Return the (X, Y) coordinate for the center point of the cell that contains the specified text.  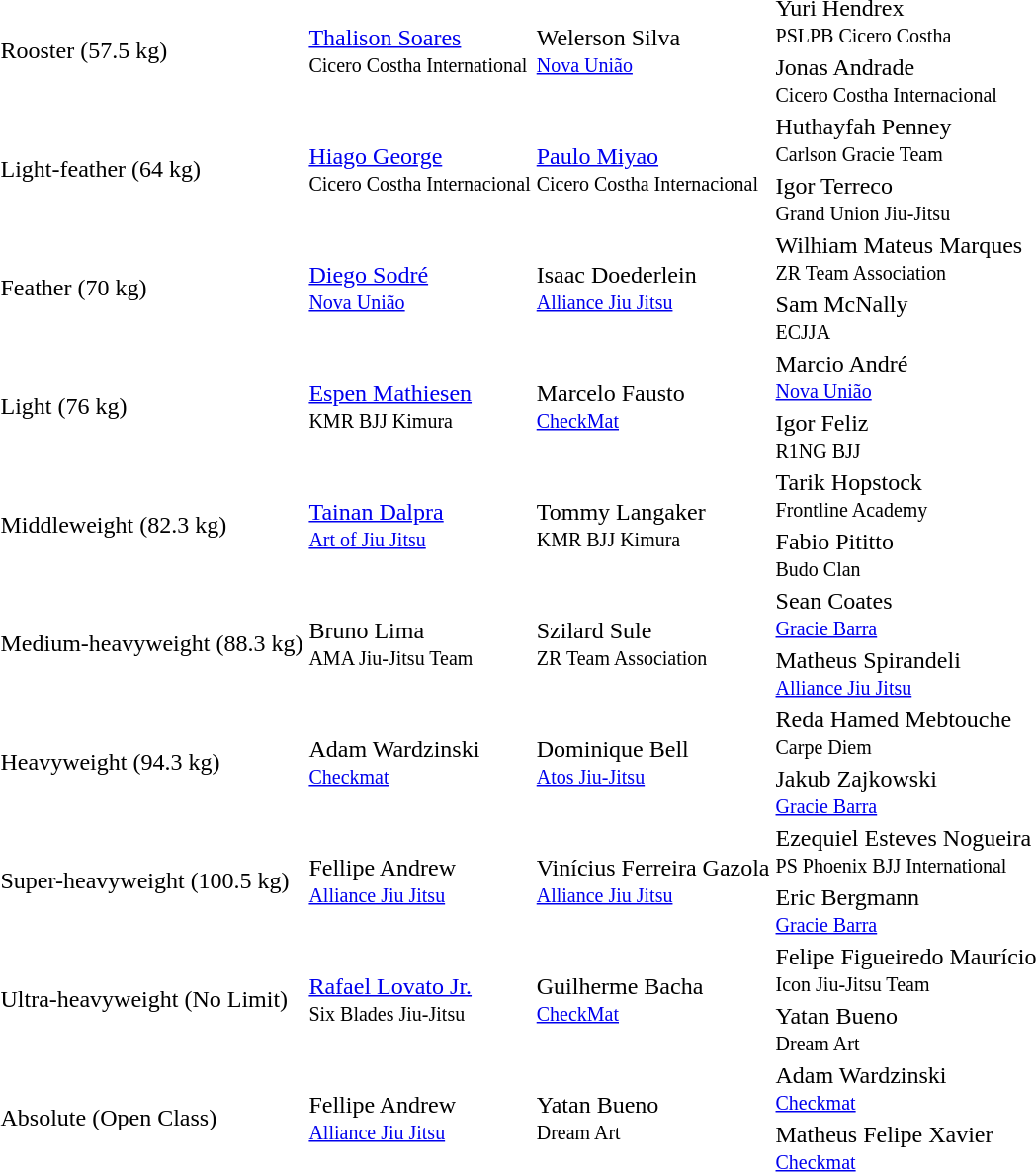
Marcelo FaustoCheckMat (652, 407)
Bruno LimaAMA Jiu-Jitsu Team (419, 644)
Rafael Lovato Jr.Six Blades Jiu-Jitsu (419, 1000)
Tommy LangakerKMR BJJ Kimura (652, 526)
Guilherme BachaCheckMat (652, 1000)
Diego SodréNova União (419, 289)
Fellipe AndrewAlliance Jiu Jitsu (419, 881)
Tainan DalpraArt of Jiu Jitsu (419, 526)
Szilard SuleZR Team Association (652, 644)
Adam WardzinskiCheckmat (419, 763)
Dominique BellAtos Jiu-Jitsu (652, 763)
Isaac DoederleinAlliance Jiu Jitsu (652, 289)
Vinícius Ferreira GazolaAlliance Jiu Jitsu (652, 881)
Espen MathiesenKMR BJJ Kimura (419, 407)
Paulo MiyaoCicero Costha Internacional (652, 170)
Hiago GeorgeCicero Costha Internacional (419, 170)
